Pinpoint the cell where the given text exists, returning its [X, Y] midpoint coordinate. 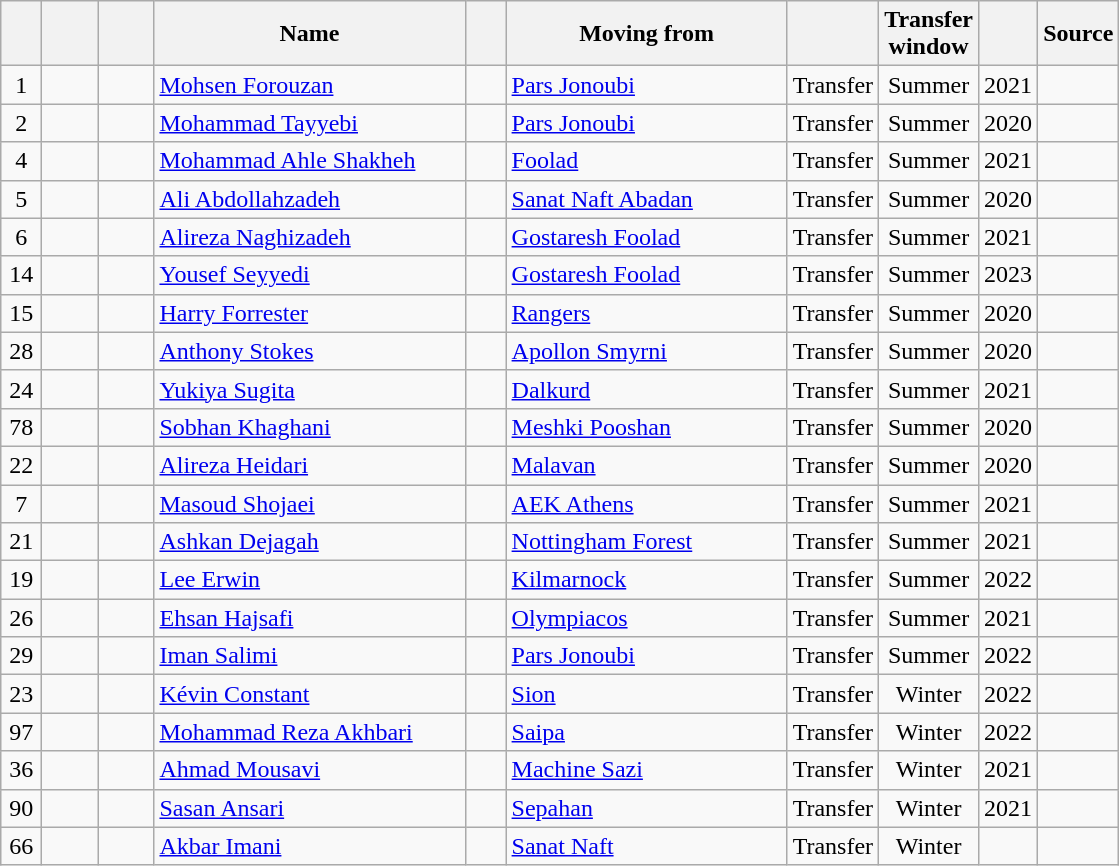
28 [22, 351]
Transferwindow [929, 34]
23 [22, 694]
Iman Salimi [310, 656]
Mohsen Forouzan [310, 85]
Saipa [646, 732]
Akbar Imani [310, 846]
7 [22, 503]
Sepahan [646, 808]
4 [22, 161]
90 [22, 808]
Sasan Ansari [310, 808]
5 [22, 199]
Sobhan Khaghani [310, 427]
Ali Abdollahzadeh [310, 199]
26 [22, 618]
Meshki Pooshan [646, 427]
29 [22, 656]
Alireza Naghizadeh [310, 237]
Kilmarnock [646, 580]
24 [22, 389]
Source [1078, 34]
Harry Forrester [310, 313]
Sanat Naft Abadan [646, 199]
Kévin Constant [310, 694]
Name [310, 34]
AEK Athens [646, 503]
Apollon Smyrni [646, 351]
Yousef Seyyedi [310, 275]
Machine Sazi [646, 770]
22 [22, 465]
Dalkurd [646, 389]
Rangers [646, 313]
97 [22, 732]
Ashkan Dejagah [310, 542]
Ehsan Hajsafi [310, 618]
Mohammad Reza Akhbari [310, 732]
Anthony Stokes [310, 351]
Sion [646, 694]
2023 [1008, 275]
Ahmad Mousavi [310, 770]
66 [22, 846]
2 [22, 123]
Foolad [646, 161]
36 [22, 770]
Lee Erwin [310, 580]
Mohammad Tayyebi [310, 123]
6 [22, 237]
14 [22, 275]
Yukiya Sugita [310, 389]
1 [22, 85]
Mohammad Ahle Shakheh [310, 161]
19 [22, 580]
Masoud Shojaei [310, 503]
Nottingham Forest [646, 542]
Olympiacos [646, 618]
Sanat Naft [646, 846]
Alireza Heidari [310, 465]
Malavan [646, 465]
21 [22, 542]
15 [22, 313]
78 [22, 427]
Moving from [646, 34]
